Provide the [x, y] coordinate of the cell's center where the given text is located.  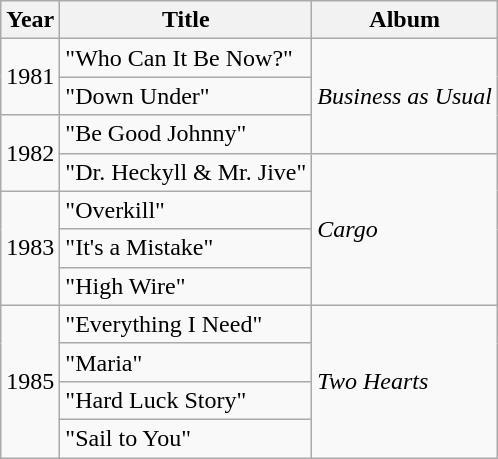
"It's a Mistake" [186, 248]
"Hard Luck Story" [186, 400]
Business as Usual [405, 96]
"Maria" [186, 362]
"Everything I Need" [186, 324]
"Sail to You" [186, 438]
Two Hearts [405, 381]
"Down Under" [186, 96]
Album [405, 20]
1983 [30, 248]
"High Wire" [186, 286]
"Overkill" [186, 210]
Title [186, 20]
1982 [30, 153]
"Be Good Johnny" [186, 134]
1981 [30, 77]
Cargo [405, 229]
"Dr. Heckyll & Mr. Jive" [186, 172]
Year [30, 20]
1985 [30, 381]
"Who Can It Be Now?" [186, 58]
